Extract the [X, Y] coordinate from the center of the cell holding the provided text.  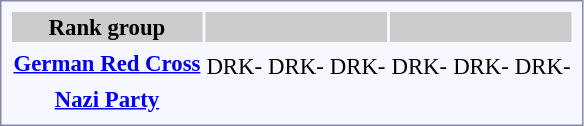
Nazi Party [107, 99]
German Red Cross [107, 63]
Rank group [107, 27]
